Search for the cell housing the specified text and yield its [x, y] center coordinate. 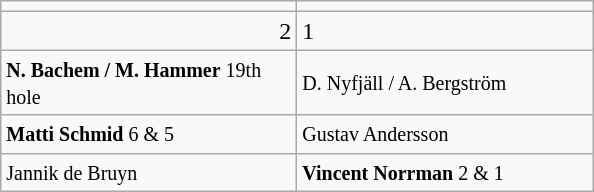
Jannik de Bruyn [149, 172]
D. Nyfjäll / A. Bergström [445, 82]
1 [445, 31]
N. Bachem / M. Hammer 19th hole [149, 82]
Vincent Norrman 2 & 1 [445, 172]
Matti Schmid 6 & 5 [149, 134]
Gustav Andersson [445, 134]
2 [149, 31]
